Output the (x, y) coordinate of the center of the cell containing the given text.  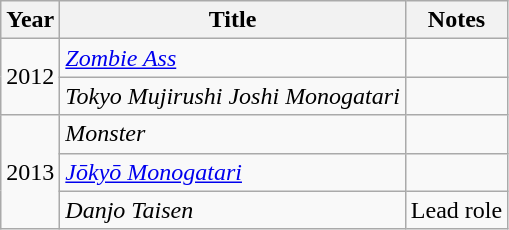
Tokyo Mujirushi Joshi Monogatari (233, 96)
Danjo Taisen (233, 210)
2013 (30, 172)
Notes (456, 20)
Zombie Ass (233, 58)
Title (233, 20)
Year (30, 20)
Lead role (456, 210)
2012 (30, 77)
Jōkyō Monogatari (233, 172)
Monster (233, 134)
